From the cell containing the given text, extract its center point as (X, Y) coordinate. 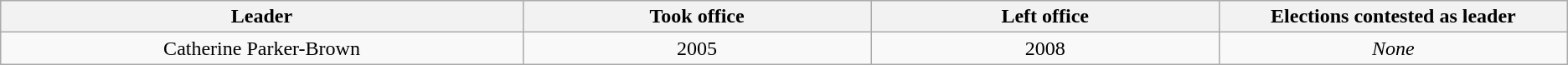
Left office (1045, 17)
Leader (262, 17)
2005 (697, 48)
None (1394, 48)
2008 (1045, 48)
Elections contested as leader (1394, 17)
Took office (697, 17)
Catherine Parker-Brown (262, 48)
